Return (X, Y) of the center of cell containing provided text 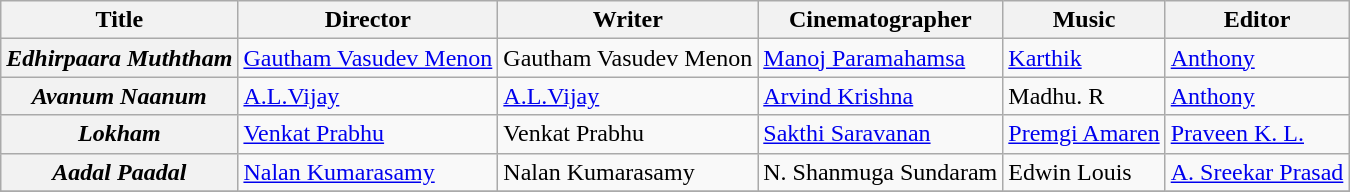
Editor (1257, 20)
Director (368, 20)
Aadal Paadal (120, 172)
Lokham (120, 134)
N. Shanmuga Sundaram (880, 172)
Premgi Amaren (1084, 134)
A. Sreekar Prasad (1257, 172)
Writer (628, 20)
Arvind Krishna (880, 96)
Avanum Naanum (120, 96)
Sakthi Saravanan (880, 134)
Edhirpaara Muththam (120, 58)
Manoj Paramahamsa (880, 58)
Praveen K. L. (1257, 134)
Cinematographer (880, 20)
Madhu. R (1084, 96)
Karthik (1084, 58)
Edwin Louis (1084, 172)
Title (120, 20)
Music (1084, 20)
